Extract the (X, Y) coordinate from the center of the cell holding the provided text.  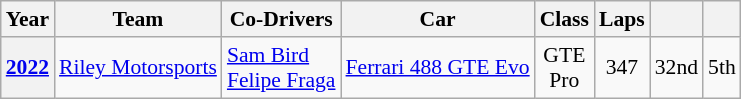
5th (722, 68)
Car (438, 19)
Ferrari 488 GTE Evo (438, 68)
GTEPro (564, 68)
32nd (676, 68)
Year (28, 19)
Sam Bird Felipe Fraga (282, 68)
Class (564, 19)
Co-Drivers (282, 19)
2022 (28, 68)
Team (138, 19)
Laps (622, 19)
Riley Motorsports (138, 68)
347 (622, 68)
